Locate the cell with the specified text and output its (X, Y) center coordinate. 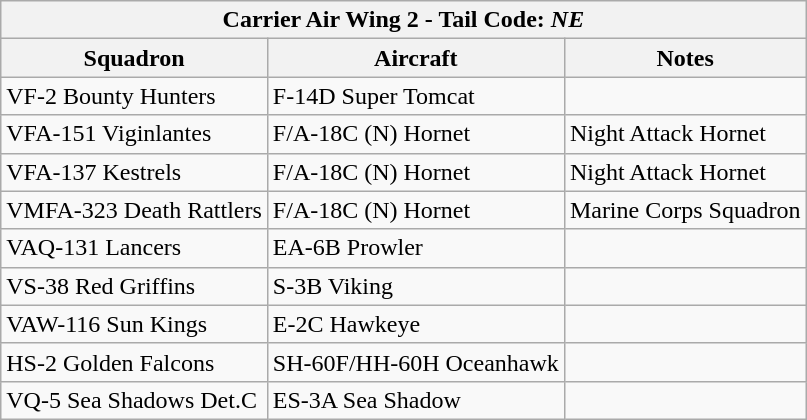
VAW-116 Sun Kings (134, 324)
E-2C Hawkeye (416, 324)
VMFA-323 Death Rattlers (134, 210)
HS-2 Golden Falcons (134, 362)
VF-2 Bounty Hunters (134, 96)
SH-60F/HH-60H Oceanhawk (416, 362)
EA-6B Prowler (416, 248)
Carrier Air Wing 2 - Tail Code: NE (404, 20)
Notes (685, 58)
Marine Corps Squadron (685, 210)
VS-38 Red Griffins (134, 286)
VFA-151 Viginlantes (134, 134)
VFA-137 Kestrels (134, 172)
ES-3A Sea Shadow (416, 400)
Squadron (134, 58)
VQ-5 Sea Shadows Det.C (134, 400)
Aircraft (416, 58)
S-3B Viking (416, 286)
F-14D Super Tomcat (416, 96)
VAQ-131 Lancers (134, 248)
